Detect which cell encompasses the target text, then output its [X, Y] center coordinate. 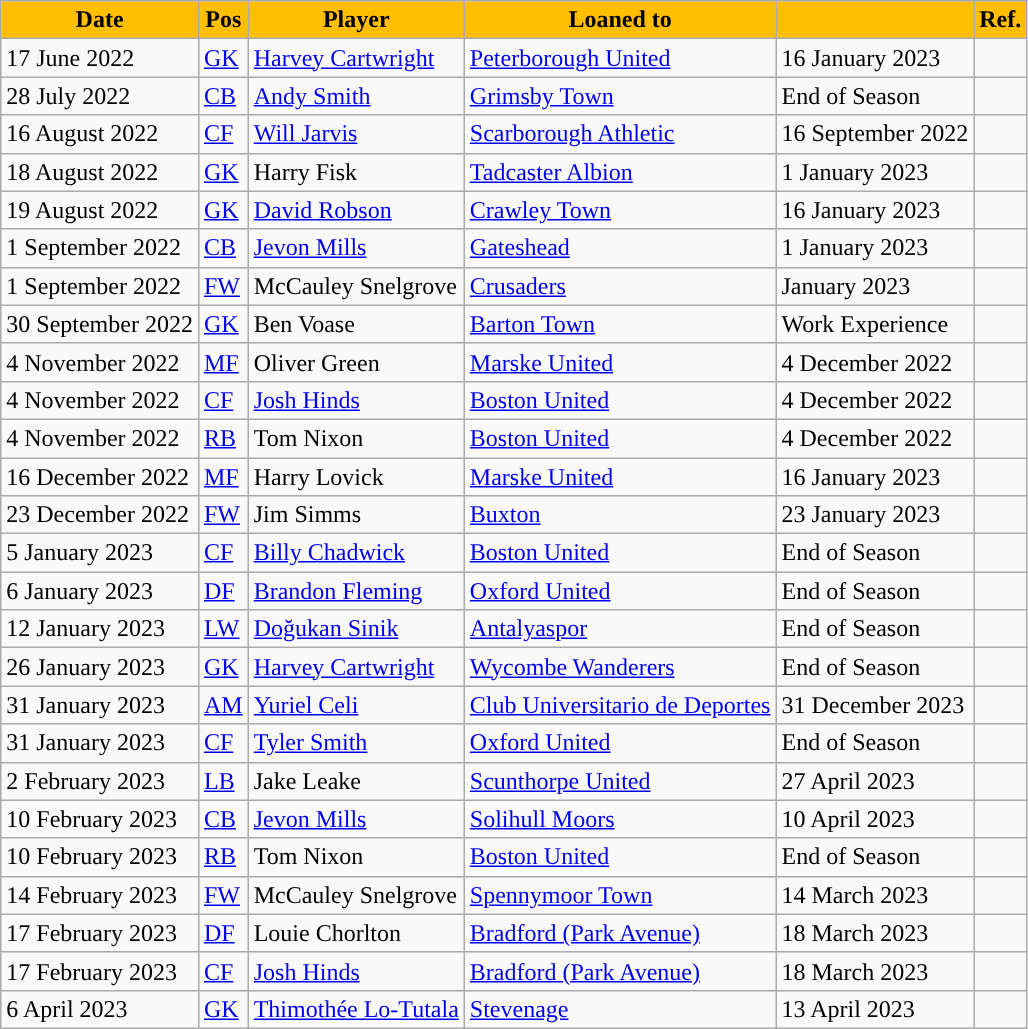
Jim Simms [356, 515]
Thimothée Lo-Tutala [356, 1009]
Club Universitario de Deportes [620, 705]
14 February 2023 [100, 895]
Stevenage [620, 1009]
Date [100, 20]
Work Experience [875, 324]
Gateshead [620, 248]
19 August 2022 [100, 210]
16 December 2022 [100, 477]
Loaned to [620, 20]
Tyler Smith [356, 743]
Ref. [1000, 20]
Solihull Moors [620, 819]
13 April 2023 [875, 1009]
Tadcaster Albion [620, 172]
Player [356, 20]
Pos [223, 20]
Billy Chadwick [356, 553]
Oliver Green [356, 362]
Buxton [620, 515]
Scunthorpe United [620, 781]
14 March 2023 [875, 895]
LW [223, 629]
28 July 2022 [100, 96]
Scarborough Athletic [620, 134]
Harry Fisk [356, 172]
30 September 2022 [100, 324]
Grimsby Town [620, 96]
Doğukan Sinik [356, 629]
Yuriel Celi [356, 705]
16 September 2022 [875, 134]
AM [223, 705]
Harry Lovick [356, 477]
6 April 2023 [100, 1009]
Crusaders [620, 286]
31 December 2023 [875, 705]
16 August 2022 [100, 134]
Ben Voase [356, 324]
5 January 2023 [100, 553]
6 January 2023 [100, 591]
Barton Town [620, 324]
Peterborough United [620, 58]
18 August 2022 [100, 172]
17 June 2022 [100, 58]
27 April 2023 [875, 781]
Will Jarvis [356, 134]
23 January 2023 [875, 515]
12 January 2023 [100, 629]
10 April 2023 [875, 819]
Brandon Fleming [356, 591]
Spennymoor Town [620, 895]
Crawley Town [620, 210]
Jake Leake [356, 781]
January 2023 [875, 286]
Wycombe Wanderers [620, 667]
David Robson [356, 210]
LB [223, 781]
2 February 2023 [100, 781]
Louie Chorlton [356, 933]
23 December 2022 [100, 515]
Andy Smith [356, 96]
26 January 2023 [100, 667]
Antalyaspor [620, 629]
